For the text-containing cell, return its midpoint in (x, y) coordinate format. 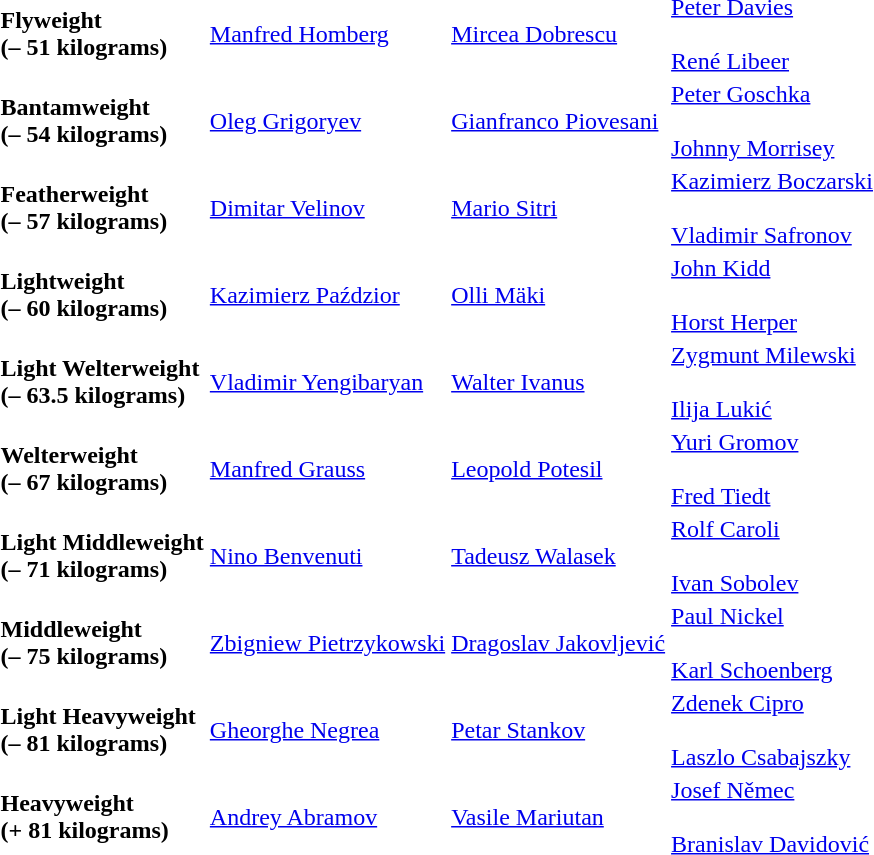
Dimitar Velinov (327, 208)
Kazimierz Paździor (327, 295)
Leopold Potesil (558, 469)
Zbigniew Pietrzykowski (327, 643)
Manfred Grauss (327, 469)
Petar Stankov (558, 730)
Vladimir Yengibaryan (327, 382)
Gianfranco Piovesani (558, 121)
Gheorghe Negrea (327, 730)
Oleg Grigoryev (327, 121)
Walter Ivanus (558, 382)
Mario Sitri (558, 208)
Olli Mäki (558, 295)
Tadeusz Walasek (558, 556)
Nino Benvenuti (327, 556)
Dragoslav Jakovljević (558, 643)
